Capture the cell that displays the provided text and extract its (X, Y) central coordinate. 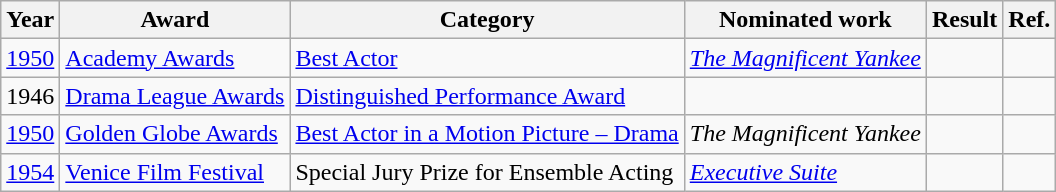
Best Actor in a Motion Picture – Drama (487, 134)
Golden Globe Awards (175, 134)
Executive Suite (805, 172)
Ref. (1030, 20)
Result (964, 20)
Special Jury Prize for Ensemble Acting (487, 172)
Year (30, 20)
Drama League Awards (175, 96)
Award (175, 20)
Best Actor (487, 58)
Category (487, 20)
Nominated work (805, 20)
1954 (30, 172)
Venice Film Festival (175, 172)
Distinguished Performance Award (487, 96)
1946 (30, 96)
Academy Awards (175, 58)
